Extract the [x, y] coordinate from the center of the cell holding the provided text.  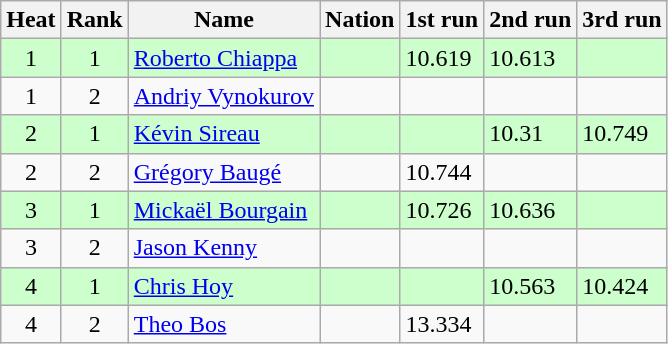
Theo Bos [224, 324]
Name [224, 20]
2nd run [530, 20]
Rank [94, 20]
Grégory Baugé [224, 172]
13.334 [442, 324]
Nation [360, 20]
10.636 [530, 210]
10.726 [442, 210]
Kévin Sireau [224, 134]
Heat [31, 20]
10.619 [442, 58]
10.749 [622, 134]
1st run [442, 20]
10.424 [622, 286]
Mickaël Bourgain [224, 210]
Jason Kenny [224, 248]
3rd run [622, 20]
Roberto Chiappa [224, 58]
Andriy Vynokurov [224, 96]
10.744 [442, 172]
10.563 [530, 286]
Chris Hoy [224, 286]
10.31 [530, 134]
10.613 [530, 58]
